Output the [x, y] coordinate of the center of the cell containing the given text.  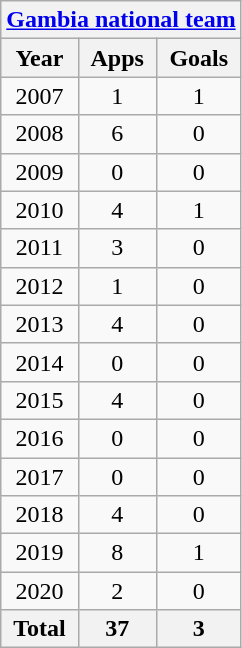
8 [117, 553]
2014 [40, 362]
2020 [40, 591]
2013 [40, 324]
2009 [40, 172]
2007 [40, 96]
Gambia national team [121, 20]
2 [117, 591]
Total [40, 629]
2018 [40, 515]
2017 [40, 477]
2012 [40, 286]
Apps [117, 58]
2016 [40, 438]
37 [117, 629]
Year [40, 58]
2015 [40, 400]
2019 [40, 553]
2011 [40, 248]
6 [117, 134]
2008 [40, 134]
2010 [40, 210]
Goals [198, 58]
